Identify which cell holds the provided text, then report its (X, Y) central coordinate. 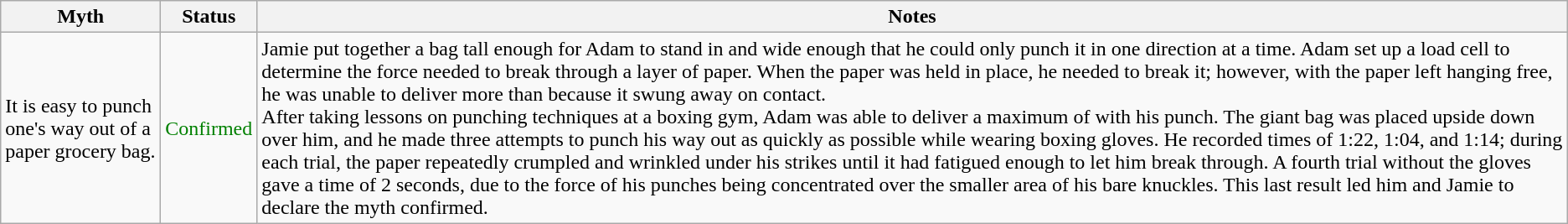
Confirmed (209, 128)
It is easy to punch one's way out of a paper grocery bag. (80, 128)
Notes (912, 17)
Myth (80, 17)
Status (209, 17)
